Search for the cell housing the specified text and yield its (X, Y) center coordinate. 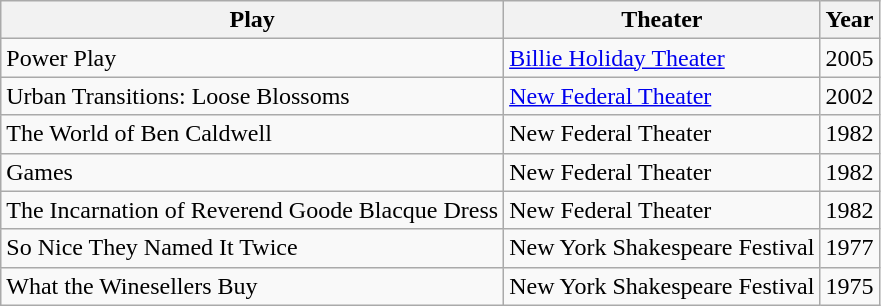
The Incarnation of Reverend Goode Blacque Dress (252, 210)
Urban Transitions: Loose Blossoms (252, 96)
Play (252, 20)
What the Winesellers Buy (252, 286)
Year (850, 20)
The World of Ben Caldwell (252, 134)
Games (252, 172)
2002 (850, 96)
1977 (850, 248)
Theater (662, 20)
Billie Holiday Theater (662, 58)
1975 (850, 286)
Power Play (252, 58)
2005 (850, 58)
So Nice They Named It Twice (252, 248)
